Determine the [x, y] coordinate at the center of the cell enclosing the given text.  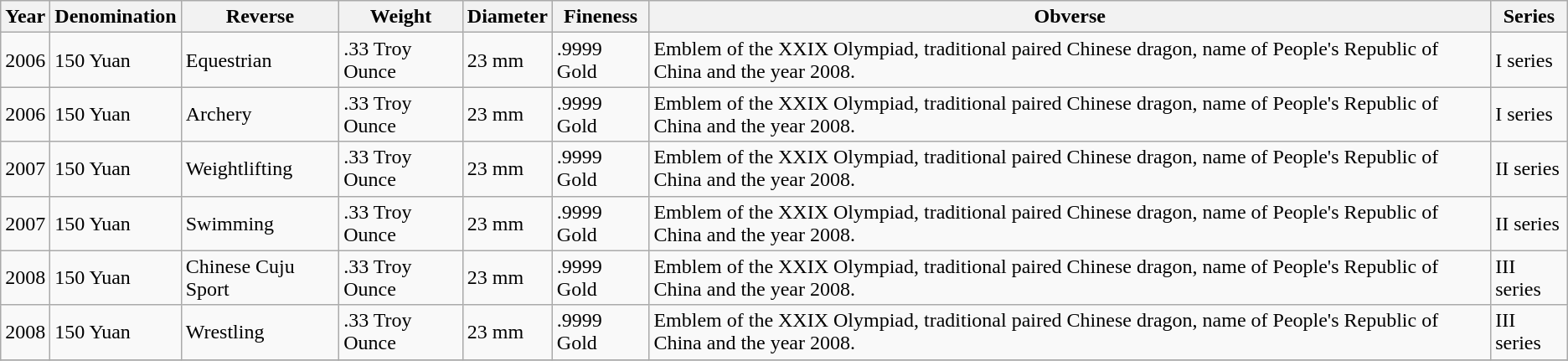
Wrestling [260, 332]
Weightlifting [260, 169]
Reverse [260, 17]
Diameter [508, 17]
Weight [401, 17]
Equestrian [260, 60]
Denomination [116, 17]
Chinese Cuju Sport [260, 278]
Obverse [1070, 17]
Fineness [601, 17]
Archery [260, 114]
Series [1529, 17]
Swimming [260, 223]
Year [25, 17]
